Detect which cell encompasses the target text, then output its [x, y] center coordinate. 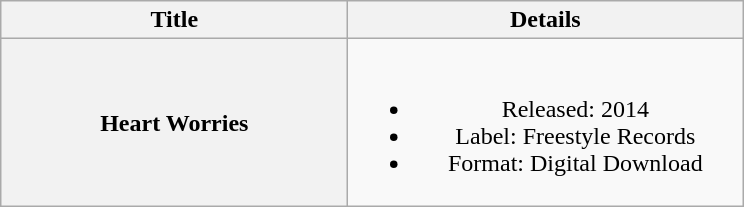
Details [546, 20]
Heart Worries [174, 122]
Released: 2014Label: Freestyle RecordsFormat: Digital Download [546, 122]
Title [174, 20]
